Return the [X, Y] coordinate for the center point of the cell that contains the specified text.  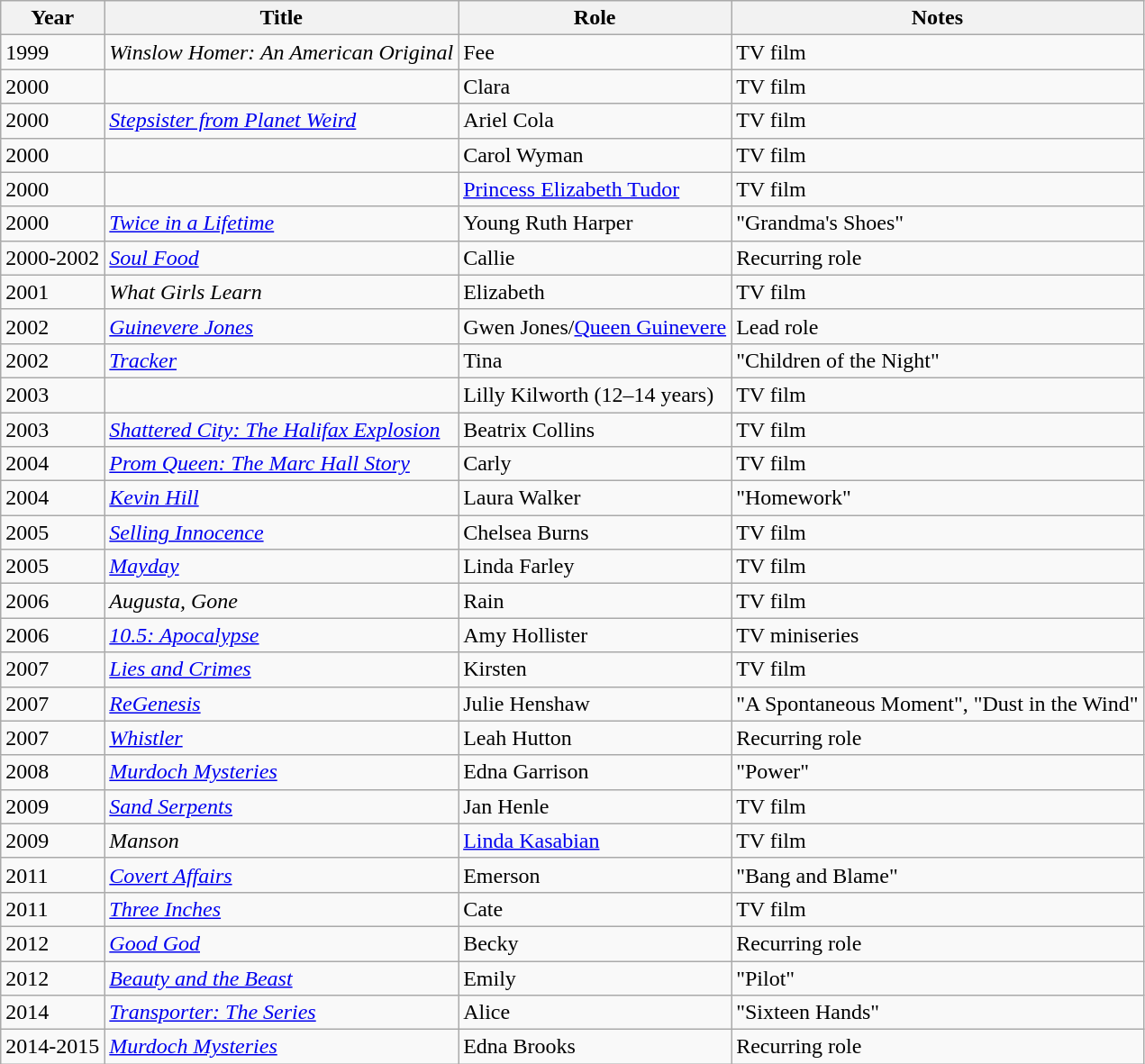
"Bang and Blame" [938, 875]
Gwen Jones/Queen Guinevere [595, 326]
"Pilot" [938, 978]
Guinevere Jones [281, 326]
Beatrix Collins [595, 430]
Whistler [281, 738]
Elizabeth [595, 292]
Manson [281, 841]
Three Inches [281, 909]
Emily [595, 978]
Linda Kasabian [595, 841]
Julie Henshaw [595, 704]
Lilly Kilworth (12–14 years) [595, 395]
Transporter: The Series [281, 1013]
Role [595, 18]
Lies and Crimes [281, 669]
TV miniseries [938, 635]
Kirsten [595, 669]
Clara [595, 86]
Cate [595, 909]
Jan Henle [595, 806]
Beauty and the Beast [281, 978]
"Sixteen Hands" [938, 1013]
"A Spontaneous Moment", "Dust in the Wind" [938, 704]
Emerson [595, 875]
"Children of the Night" [938, 360]
Princess Elizabeth Tudor [595, 189]
Edna Brooks [595, 1047]
2014 [52, 1013]
Young Ruth Harper [595, 223]
2008 [52, 772]
Leah Hutton [595, 738]
2000-2002 [52, 258]
Chelsea Burns [595, 532]
Carly [595, 464]
Tracker [281, 360]
Edna Garrison [595, 772]
Year [52, 18]
Amy Hollister [595, 635]
What Girls Learn [281, 292]
10.5: Apocalypse [281, 635]
Kevin Hill [281, 498]
Soul Food [281, 258]
"Homework" [938, 498]
2001 [52, 292]
Linda Farley [595, 567]
Alice [595, 1013]
Shattered City: The Halifax Explosion [281, 430]
Lead role [938, 326]
Covert Affairs [281, 875]
Callie [595, 258]
Augusta, Gone [281, 601]
Stepsister from Planet Weird [281, 121]
Tina [595, 360]
Prom Queen: The Marc Hall Story [281, 464]
"Grandma's Shoes" [938, 223]
2014-2015 [52, 1047]
Good God [281, 943]
Rain [595, 601]
Carol Wyman [595, 155]
"Power" [938, 772]
Title [281, 18]
Becky [595, 943]
Sand Serpents [281, 806]
1999 [52, 52]
Laura Walker [595, 498]
Ariel Cola [595, 121]
ReGenesis [281, 704]
Twice in a Lifetime [281, 223]
Notes [938, 18]
Selling Innocence [281, 532]
Mayday [281, 567]
Fee [595, 52]
Winslow Homer: An American Original [281, 52]
